Provide the [X, Y] coordinate of the cell's center where the given text is located.  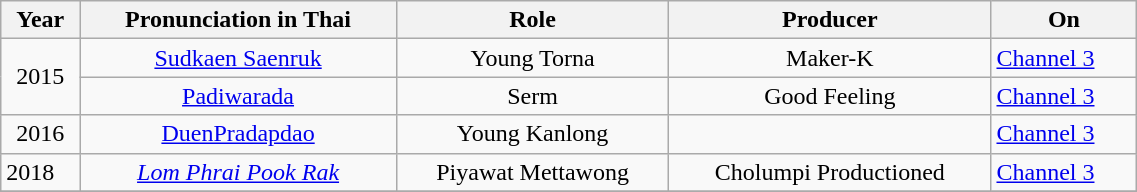
2016 [40, 134]
Young Kanlong [532, 134]
Sudkaen Saenruk [238, 58]
Year [40, 20]
Producer [830, 20]
Cholumpi Productioned [830, 172]
2018 [40, 172]
Lom Phrai Pook Rak [238, 172]
Role [532, 20]
DuenPradapdao [238, 134]
Maker-K [830, 58]
2015 [40, 77]
Good Feeling [830, 96]
Piyawat Mettawong [532, 172]
Padiwarada [238, 96]
On [1064, 20]
Young Torna [532, 58]
Serm [532, 96]
Pronunciation in Thai [238, 20]
